Extract the [x, y] coordinate from the center of the cell holding the provided text.  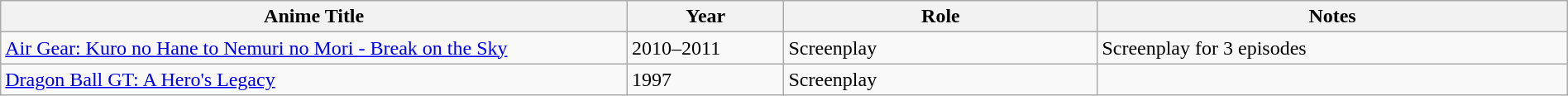
2010–2011 [706, 48]
1997 [706, 79]
Dragon Ball GT: A Hero's Legacy [314, 79]
Screenplay for 3 episodes [1332, 48]
Air Gear: Kuro no Hane to Nemuri no Mori - Break on the Sky [314, 48]
Notes [1332, 17]
Anime Title [314, 17]
Role [941, 17]
Year [706, 17]
